Scan for the cell matching the given text and deliver its [X, Y] coordinate at center. 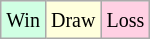
Loss [126, 20]
Draw [72, 20]
Win [24, 20]
